Scan for the cell matching the given text and deliver its [X, Y] coordinate at center. 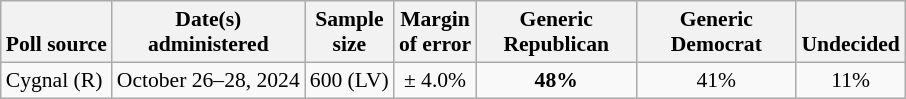
Poll source [56, 32]
GenericDemocrat [716, 32]
41% [716, 80]
Date(s)administered [208, 32]
11% [850, 80]
600 (LV) [350, 80]
± 4.0% [435, 80]
Undecided [850, 32]
Samplesize [350, 32]
Cygnal (R) [56, 80]
48% [556, 80]
October 26–28, 2024 [208, 80]
GenericRepublican [556, 32]
Marginof error [435, 32]
